Identify which cell holds the provided text, then report its [X, Y] central coordinate. 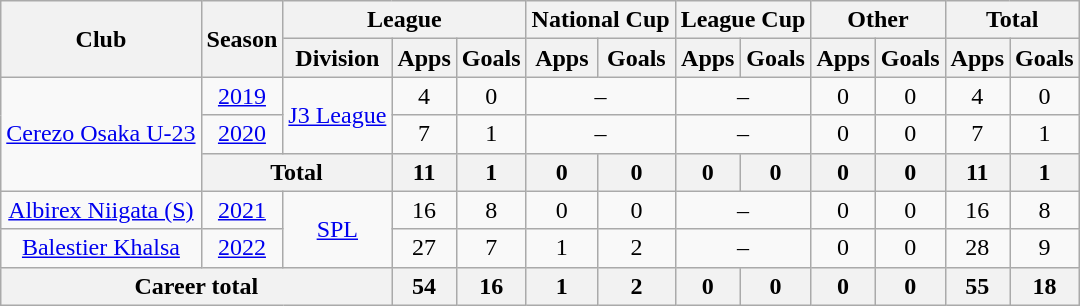
League [404, 20]
Other [878, 20]
27 [424, 248]
Career total [196, 286]
2021 [242, 210]
2022 [242, 248]
54 [424, 286]
2020 [242, 134]
55 [977, 286]
Division [338, 58]
Cerezo Osaka U-23 [101, 134]
National Cup [600, 20]
28 [977, 248]
SPL [338, 229]
Balestier Khalsa [101, 248]
J3 League [338, 115]
League Cup [743, 20]
9 [1045, 248]
Season [242, 39]
18 [1045, 286]
Club [101, 39]
Albirex Niigata (S) [101, 210]
2019 [242, 96]
